Extract the (X, Y) coordinate from the center of the cell holding the provided text.  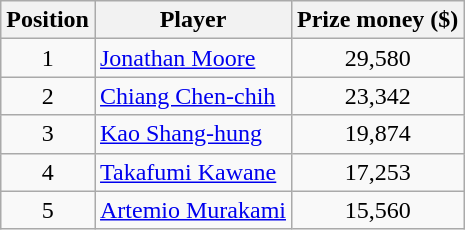
Chiang Chen-chih (192, 96)
4 (48, 172)
1 (48, 58)
Jonathan Moore (192, 58)
23,342 (378, 96)
Prize money ($) (378, 20)
5 (48, 210)
Player (192, 20)
3 (48, 134)
29,580 (378, 58)
2 (48, 96)
Takafumi Kawane (192, 172)
15,560 (378, 210)
Position (48, 20)
17,253 (378, 172)
Artemio Murakami (192, 210)
Kao Shang-hung (192, 134)
19,874 (378, 134)
